Find where the given text appears and provide that cell's center as [x, y] coordinate. 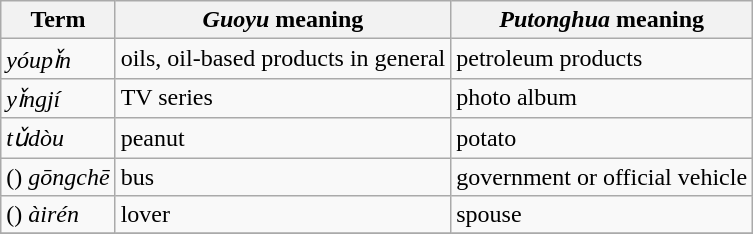
tǔdòu [58, 138]
TV series [283, 98]
Term [58, 20]
potato [602, 138]
Putonghua meaning [602, 20]
() gōngchē [58, 177]
spouse [602, 215]
() àirén [58, 215]
yǐngjí [58, 98]
oils, oil-based products in general [283, 59]
peanut [283, 138]
Guoyu meaning [283, 20]
petroleum products [602, 59]
lover [283, 215]
government or official vehicle [602, 177]
photo album [602, 98]
yóupǐn [58, 59]
bus [283, 177]
